Output the [X, Y] coordinate of the center of the cell containing the given text.  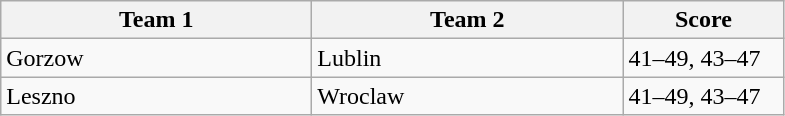
Leszno [156, 96]
Team 1 [156, 20]
Wroclaw [468, 96]
Gorzow [156, 58]
Team 2 [468, 20]
Score [704, 20]
Lublin [468, 58]
